For the text-containing cell, return its midpoint in (X, Y) coordinate format. 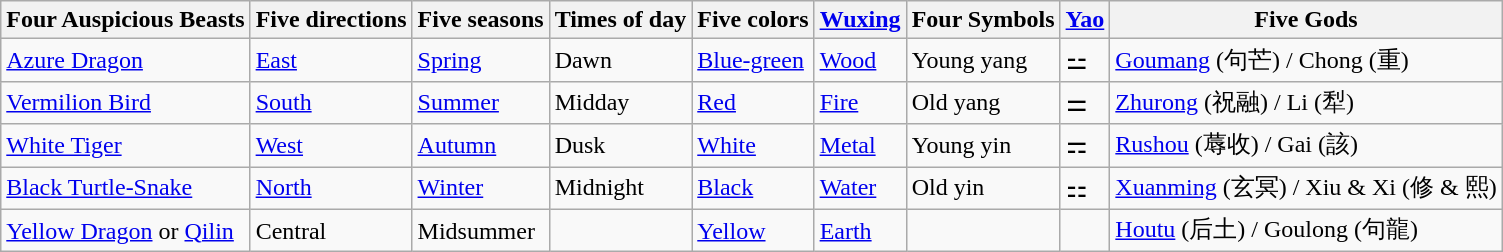
Wood (860, 60)
Azure Dragon (126, 60)
Old yang (983, 102)
Black (753, 188)
South (331, 102)
Four Auspicious Beasts (126, 20)
⚌ (1085, 102)
Xuanming (玄冥) / Xiu & Xi (修 & 熙) (1306, 188)
White (753, 146)
Yellow (753, 230)
Five seasons (480, 20)
Houtu (后土) / Goulong (句龍) (1306, 230)
Earth (860, 230)
Black Turtle-Snake (126, 188)
Winter (480, 188)
Five directions (331, 20)
Midnight (620, 188)
Wuxing (860, 20)
Central (331, 230)
East (331, 60)
Goumang (句芒) / Chong (重) (1306, 60)
Dawn (620, 60)
Yellow Dragon or Qilin (126, 230)
Times of day (620, 20)
Old yin (983, 188)
Fire (860, 102)
Summer (480, 102)
Autumn (480, 146)
Young yin (983, 146)
North (331, 188)
⚏ (1085, 188)
Red (753, 102)
West (331, 146)
Spring (480, 60)
Metal (860, 146)
Rushou (蓐收) / Gai (該) (1306, 146)
Five Gods (1306, 20)
⚍ (1085, 60)
Dusk (620, 146)
Midsummer (480, 230)
Yao (1085, 20)
Four Symbols (983, 20)
Water (860, 188)
Midday (620, 102)
⚎ (1085, 146)
Blue-green (753, 60)
Vermilion Bird (126, 102)
Zhurong (祝融) / Li (犁) (1306, 102)
White Tiger (126, 146)
Five colors (753, 20)
Young yang (983, 60)
